Locate the cell with the specified text and output its [X, Y] center coordinate. 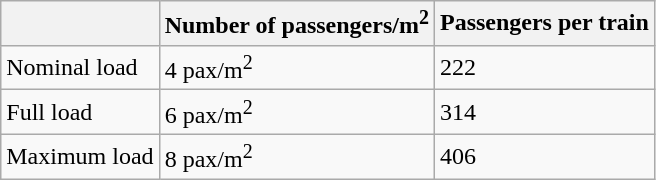
6 pax/m2 [296, 112]
Nominal load [80, 68]
Passengers per train [544, 24]
Maximum load [80, 156]
406 [544, 156]
222 [544, 68]
8 pax/m2 [296, 156]
4 pax/m2 [296, 68]
Full load [80, 112]
314 [544, 112]
Number of passengers/m2 [296, 24]
